Return [x, y] of the center of cell containing provided text 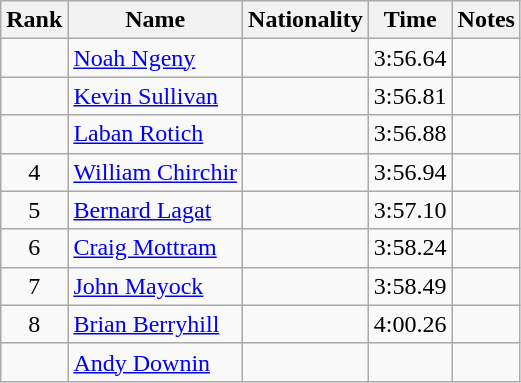
Name [156, 20]
4 [34, 172]
3:58.49 [410, 286]
William Chirchir [156, 172]
6 [34, 248]
Brian Berryhill [156, 324]
4:00.26 [410, 324]
3:56.64 [410, 58]
8 [34, 324]
Bernard Lagat [156, 210]
7 [34, 286]
John Mayock [156, 286]
Kevin Sullivan [156, 96]
3:56.81 [410, 96]
Andy Downin [156, 362]
Nationality [306, 20]
Laban Rotich [156, 134]
Rank [34, 20]
3:57.10 [410, 210]
3:56.88 [410, 134]
Craig Mottram [156, 248]
Noah Ngeny [156, 58]
3:58.24 [410, 248]
5 [34, 210]
Notes [486, 20]
3:56.94 [410, 172]
Time [410, 20]
